Return the (X, Y) coordinate for the center point of the cell that contains the specified text.  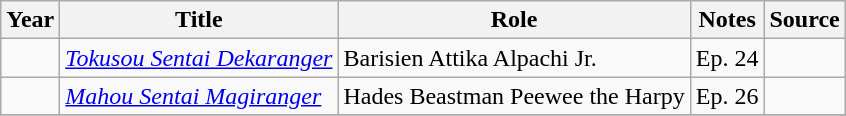
Barisien Attika Alpachi Jr. (514, 58)
Tokusou Sentai Dekaranger (199, 58)
Ep. 26 (727, 96)
Notes (727, 20)
Year (30, 20)
Ep. 24 (727, 58)
Role (514, 20)
Hades Beastman Peewee the Harpy (514, 96)
Title (199, 20)
Source (804, 20)
Mahou Sentai Magiranger (199, 96)
